Return the [X, Y] coordinate for the center point of the cell that contains the specified text.  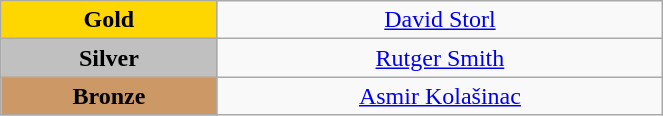
David Storl [440, 20]
Bronze [109, 96]
Rutger Smith [440, 58]
Gold [109, 20]
Silver [109, 58]
Asmir Kolašinac [440, 96]
